Extract the (x, y) coordinate from the center of the cell holding the provided text.  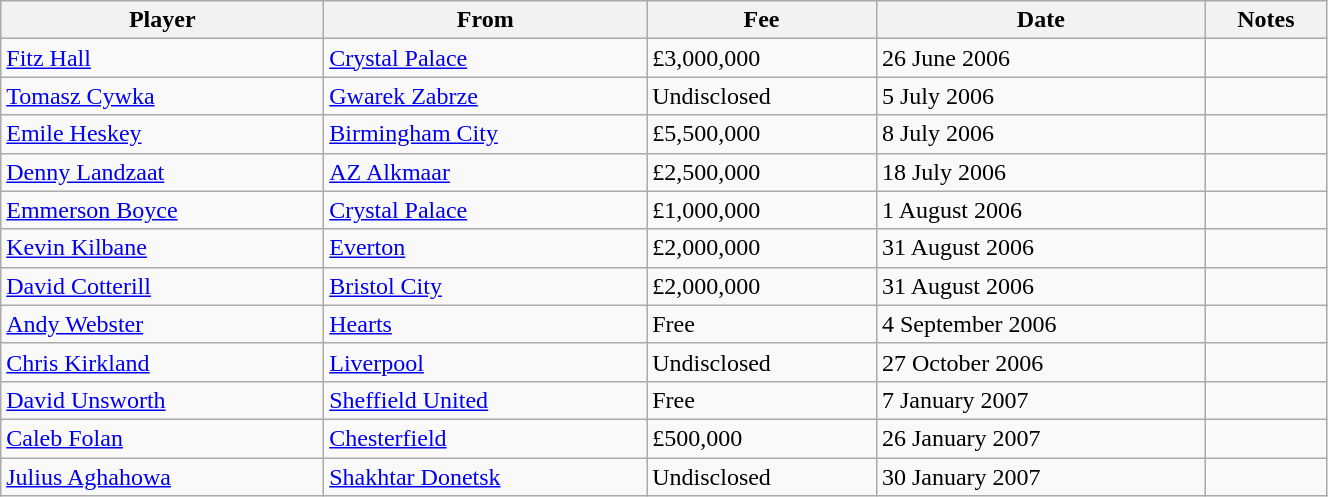
Andy Webster (162, 324)
Gwarek Zabrze (486, 96)
8 July 2006 (1040, 134)
Fee (762, 20)
18 July 2006 (1040, 172)
Date (1040, 20)
27 October 2006 (1040, 362)
£500,000 (762, 438)
Emmerson Boyce (162, 210)
30 January 2007 (1040, 477)
Notes (1266, 20)
Sheffield United (486, 400)
Denny Landzaat (162, 172)
Player (162, 20)
David Cotterill (162, 286)
4 September 2006 (1040, 324)
26 January 2007 (1040, 438)
Hearts (486, 324)
£2,500,000 (762, 172)
£3,000,000 (762, 58)
7 January 2007 (1040, 400)
Birmingham City (486, 134)
Tomasz Cywka (162, 96)
£5,500,000 (762, 134)
Kevin Kilbane (162, 248)
5 July 2006 (1040, 96)
Chesterfield (486, 438)
Liverpool (486, 362)
Emile Heskey (162, 134)
Fitz Hall (162, 58)
1 August 2006 (1040, 210)
Everton (486, 248)
Caleb Folan (162, 438)
David Unsworth (162, 400)
Bristol City (486, 286)
From (486, 20)
Julius Aghahowa (162, 477)
AZ Alkmaar (486, 172)
£1,000,000 (762, 210)
Chris Kirkland (162, 362)
Shakhtar Donetsk (486, 477)
26 June 2006 (1040, 58)
